Return [X, Y] of the center of cell containing provided text 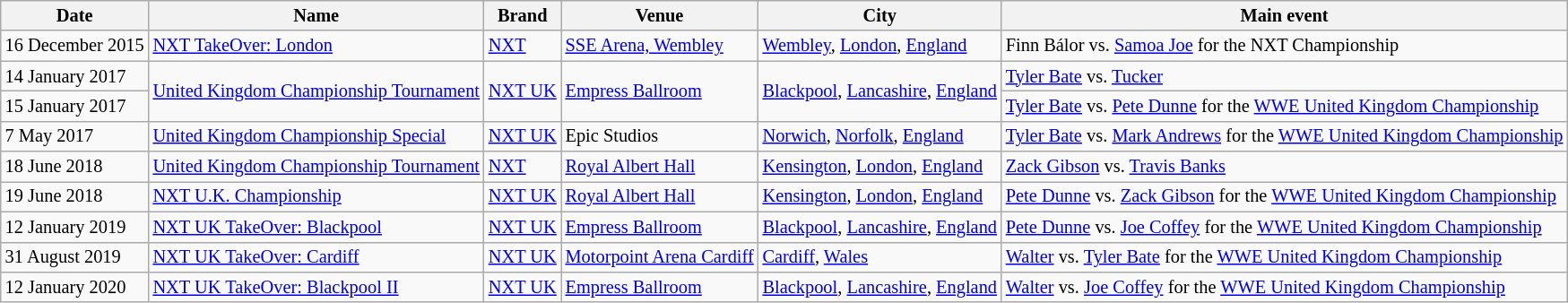
NXT UK TakeOver: Blackpool [316, 227]
City [880, 15]
Brand [523, 15]
Venue [660, 15]
Tyler Bate vs. Tucker [1284, 76]
United Kingdom Championship Special [316, 136]
NXT UK TakeOver: Blackpool II [316, 287]
12 January 2019 [75, 227]
14 January 2017 [75, 76]
Zack Gibson vs. Travis Banks [1284, 167]
Motorpoint Arena Cardiff [660, 257]
7 May 2017 [75, 136]
SSE Arena, Wembley [660, 46]
Walter vs. Tyler Bate for the WWE United Kingdom Championship [1284, 257]
Tyler Bate vs. Pete Dunne for the WWE United Kingdom Championship [1284, 106]
NXT U.K. Championship [316, 196]
Date [75, 15]
Norwich, Norfolk, England [880, 136]
18 June 2018 [75, 167]
Wembley, London, England [880, 46]
Cardiff, Wales [880, 257]
16 December 2015 [75, 46]
31 August 2019 [75, 257]
Tyler Bate vs. Mark Andrews for the WWE United Kingdom Championship [1284, 136]
NXT UK TakeOver: Cardiff [316, 257]
Finn Bálor vs. Samoa Joe for the NXT Championship [1284, 46]
12 January 2020 [75, 287]
Pete Dunne vs. Zack Gibson for the WWE United Kingdom Championship [1284, 196]
Main event [1284, 15]
Pete Dunne vs. Joe Coffey for the WWE United Kingdom Championship [1284, 227]
Walter vs. Joe Coffey for the WWE United Kingdom Championship [1284, 287]
15 January 2017 [75, 106]
Name [316, 15]
NXT TakeOver: London [316, 46]
19 June 2018 [75, 196]
Epic Studios [660, 136]
